Determine the [x, y] coordinate at the center of the cell enclosing the given text.  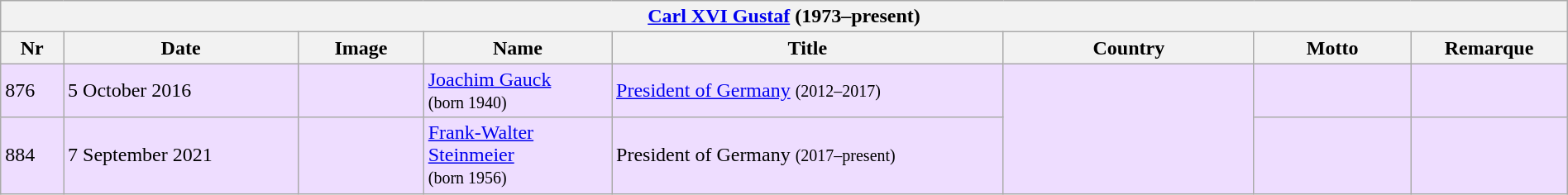
5 October 2016 [181, 91]
Country [1128, 48]
President of Germany (2017–present) [808, 155]
Image [361, 48]
Joachim Gauck(born 1940) [518, 91]
876 [32, 91]
Motto [1331, 48]
Carl XVI Gustaf (1973–present) [784, 17]
President of Germany (2012–2017) [808, 91]
884 [32, 155]
Title [808, 48]
Remarque [1489, 48]
Nr [32, 48]
Name [518, 48]
Frank-Walter Steinmeier(born 1956) [518, 155]
Date [181, 48]
7 September 2021 [181, 155]
